Return (X, Y) of the center of cell containing provided text 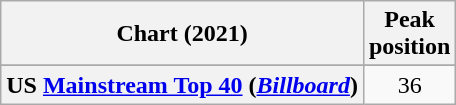
US Mainstream Top 40 (Billboard) (182, 85)
Peakposition (409, 34)
36 (409, 85)
Chart (2021) (182, 34)
